From the cell containing the given text, extract its center point as (X, Y) coordinate. 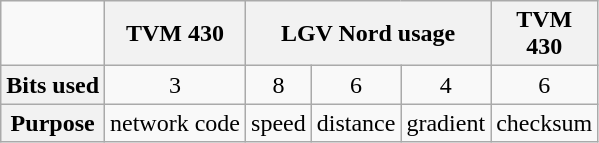
Purpose (53, 123)
Bits used (53, 85)
distance (356, 123)
4 (446, 85)
network code (176, 123)
speed (279, 123)
8 (279, 85)
3 (176, 85)
checksum (544, 123)
LGV Nord usage (368, 34)
gradient (446, 123)
